Provide the (x, y) coordinate of the cell's center where the given text is located.  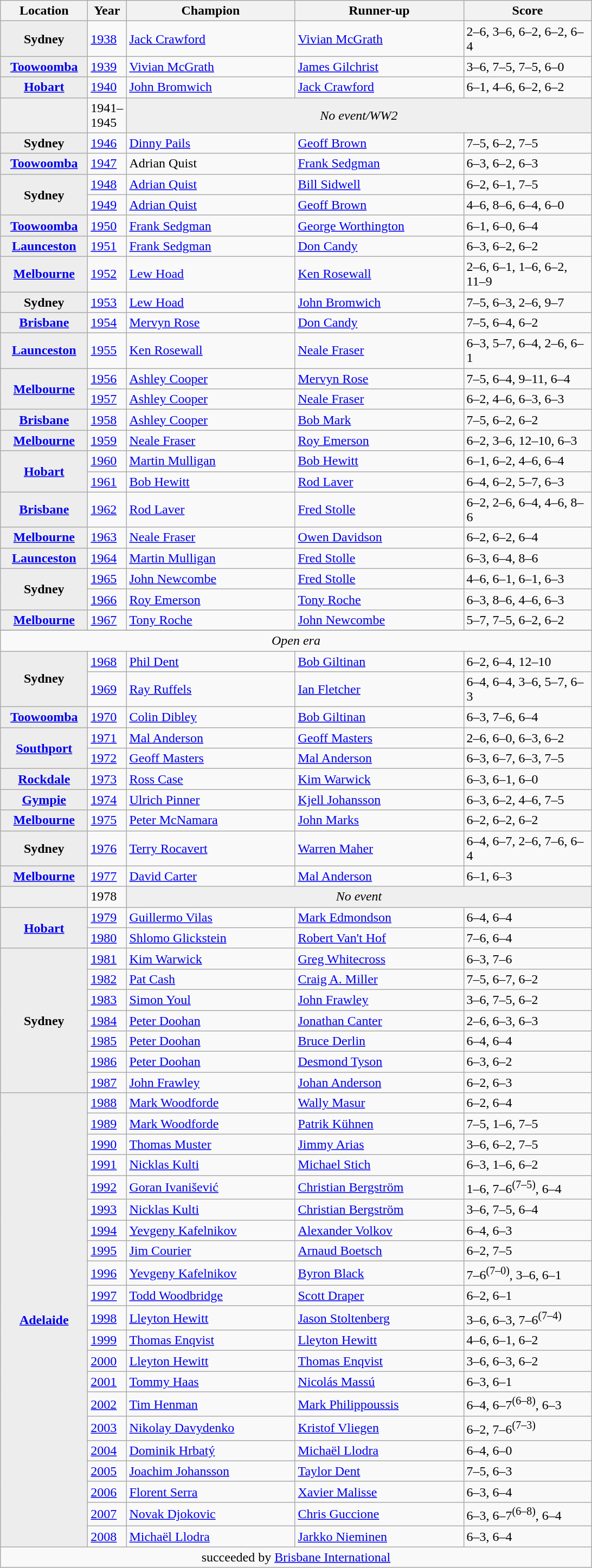
6–2, 6–4 (527, 1103)
6–2, 7–6(7–3) (527, 1428)
3–6, 6–3, 7–6(7–4) (527, 1318)
Bob Mark (379, 420)
Tommy Haas (210, 1382)
1989 (107, 1124)
Score (527, 11)
6–4, 6–0 (527, 1450)
2003 (107, 1428)
6–4, 6–3 (527, 1230)
Patrik Kühnen (379, 1124)
6–2, 6–2, 6–2 (527, 820)
1958 (107, 420)
No event (359, 897)
Greg Whitecross (379, 958)
1990 (107, 1144)
Jimmy Arias (379, 1144)
1977 (107, 876)
3–6, 7–5, 6–2 (527, 1000)
7–5, 6–3 (527, 1471)
Runner-up (379, 11)
Ross Case (210, 779)
Craig A. Miller (379, 979)
6–1, 6–3 (527, 876)
2004 (107, 1450)
7–5, 6–4, 6–2 (527, 323)
6–2, 6–2, 6–4 (527, 537)
Ray Ruffels (210, 689)
Mark Philippoussis (379, 1404)
1941–1945 (107, 115)
Bill Sidwell (379, 184)
6–2, 6–1, 7–5 (527, 184)
1972 (107, 759)
Jim Courier (210, 1251)
Southport (44, 748)
1951 (107, 246)
1976 (107, 848)
Simon Youl (210, 1000)
Guillermo Vilas (210, 917)
Peter McNamara (210, 820)
2007 (107, 1514)
6–3, 6–1, 6–0 (527, 779)
1994 (107, 1230)
Xavier Malisse (379, 1492)
Alexander Volkov (379, 1230)
Bruce Derlin (379, 1041)
7–5, 6–3, 2–6, 9–7 (527, 302)
1999 (107, 1340)
1948 (107, 184)
1957 (107, 399)
Todd Woodbridge (210, 1295)
Tim Henman (210, 1404)
1968 (107, 662)
6–2, 7–5 (527, 1251)
Colin Dibley (210, 717)
1954 (107, 323)
1983 (107, 1000)
Jarkko Nieminen (379, 1537)
1984 (107, 1020)
1962 (107, 509)
7–5, 6–7, 6–2 (527, 979)
6–3, 6–7, 6–3, 7–5 (527, 759)
Kjell Johansson (379, 800)
6–3, 6–2 (527, 1062)
1960 (107, 461)
Dominik Hrbatý (210, 1450)
Ulrich Pinner (210, 800)
James Gilchrist (379, 67)
1950 (107, 225)
Wally Masur (379, 1103)
6–3, 6–4, 8–6 (527, 558)
7–5, 6–2, 7–5 (527, 143)
1987 (107, 1083)
1979 (107, 917)
Pat Cash (210, 979)
6–3, 1–6, 6–2 (527, 1165)
Scott Draper (379, 1295)
6–3, 6–2, 6–2 (527, 246)
Jonathan Canter (379, 1020)
6–3, 5–7, 6–4, 2–6, 6–1 (527, 351)
1993 (107, 1210)
3–6, 6–2, 7–5 (527, 1144)
George Worthington (379, 225)
1986 (107, 1062)
1997 (107, 1295)
2001 (107, 1382)
1978 (107, 897)
7–6(7–0), 3–6, 6–1 (527, 1273)
6–2, 2–6, 6–4, 4–6, 8–6 (527, 509)
1969 (107, 689)
1975 (107, 820)
1973 (107, 779)
3–6, 7–5, 7–5, 6–0 (527, 67)
Florent Serra (210, 1492)
1981 (107, 958)
1985 (107, 1041)
Location (44, 11)
Mark Edmondson (379, 917)
Ian Fletcher (379, 689)
2–6, 6–3, 6–3 (527, 1020)
1939 (107, 67)
Goran Ivanišević (210, 1188)
Owen Davidson (379, 537)
6–1, 6–2, 4–6, 6–4 (527, 461)
6–3, 8–6, 4–6, 6–3 (527, 599)
1949 (107, 205)
Johan Anderson (379, 1083)
1940 (107, 87)
Terry Rocavert (210, 848)
Arnaud Boetsch (379, 1251)
1946 (107, 143)
Desmond Tyson (379, 1062)
6–2, 6–4, 12–10 (527, 662)
7–5, 6–2, 6–2 (527, 420)
1938 (107, 39)
5–7, 7–5, 6–2, 6–2 (527, 620)
2000 (107, 1361)
Open era (296, 640)
Thomas Muster (210, 1144)
1974 (107, 800)
2–6, 6–0, 6–3, 6–2 (527, 738)
Nicolás Massú (379, 1382)
Warren Maher (379, 848)
7–5, 6–4, 9–11, 6–4 (527, 379)
Jason Stoltenberg (379, 1318)
Rockdale (44, 779)
6–2, 4–6, 6–3, 6–3 (527, 399)
Gympie (44, 800)
6–2, 6–1 (527, 1295)
6–4, 6–4, 3–6, 5–7, 6–3 (527, 689)
Dinny Pails (210, 143)
Novak Djokovic (210, 1514)
1998 (107, 1318)
succeeded by Brisbane International (296, 1557)
3–6, 6–3, 6–2 (527, 1361)
Robert Van't Hof (379, 938)
1959 (107, 440)
3–6, 7–5, 6–4 (527, 1210)
2–6, 3–6, 6–2, 6–2, 6–4 (527, 39)
6–3, 6–1 (527, 1382)
7–6, 6–4 (527, 938)
Champion (210, 11)
1965 (107, 579)
6–3, 7–6 (527, 958)
Taylor Dent (379, 1471)
Kristof Vliegen (379, 1428)
1970 (107, 717)
Michael Stich (379, 1165)
David Carter (210, 876)
6–3, 6–7(6–8), 6–4 (527, 1514)
4–6, 6–1, 6–2 (527, 1340)
6–2, 3–6, 12–10, 6–3 (527, 440)
2008 (107, 1537)
No event/WW2 (359, 115)
2006 (107, 1492)
1967 (107, 620)
6–4, 6–2, 5–7, 6–3 (527, 482)
6–1, 4–6, 6–2, 6–2 (527, 87)
John Marks (379, 820)
Year (107, 11)
1964 (107, 558)
6–4, 6–7, 2–6, 7–6, 6–4 (527, 848)
2002 (107, 1404)
6–3, 6–2, 6–3 (527, 164)
1980 (107, 938)
1–6, 7–6(7–5), 6–4 (527, 1188)
4–6, 8–6, 6–4, 6–0 (527, 205)
1956 (107, 379)
2005 (107, 1471)
1952 (107, 274)
Adelaide (44, 1320)
Joachim Johansson (210, 1471)
1966 (107, 599)
6–1, 6–0, 6–4 (527, 225)
1995 (107, 1251)
1988 (107, 1103)
1955 (107, 351)
6–2, 6–3 (527, 1083)
1953 (107, 302)
1991 (107, 1165)
7–5, 1–6, 7–5 (527, 1124)
Phil Dent (210, 662)
Shlomo Glickstein (210, 938)
4–6, 6–1, 6–1, 6–3 (527, 579)
6–3, 7–6, 6–4 (527, 717)
2–6, 6–1, 1–6, 6–2, 11–9 (527, 274)
Byron Black (379, 1273)
Nikolay Davydenko (210, 1428)
6–3, 6–2, 4–6, 7–5 (527, 800)
1982 (107, 979)
1971 (107, 738)
6–4, 6–7(6–8), 6–3 (527, 1404)
1996 (107, 1273)
Chris Guccione (379, 1514)
1961 (107, 482)
1992 (107, 1188)
1947 (107, 164)
1963 (107, 537)
